From the cell containing the given text, extract its center point as (x, y) coordinate. 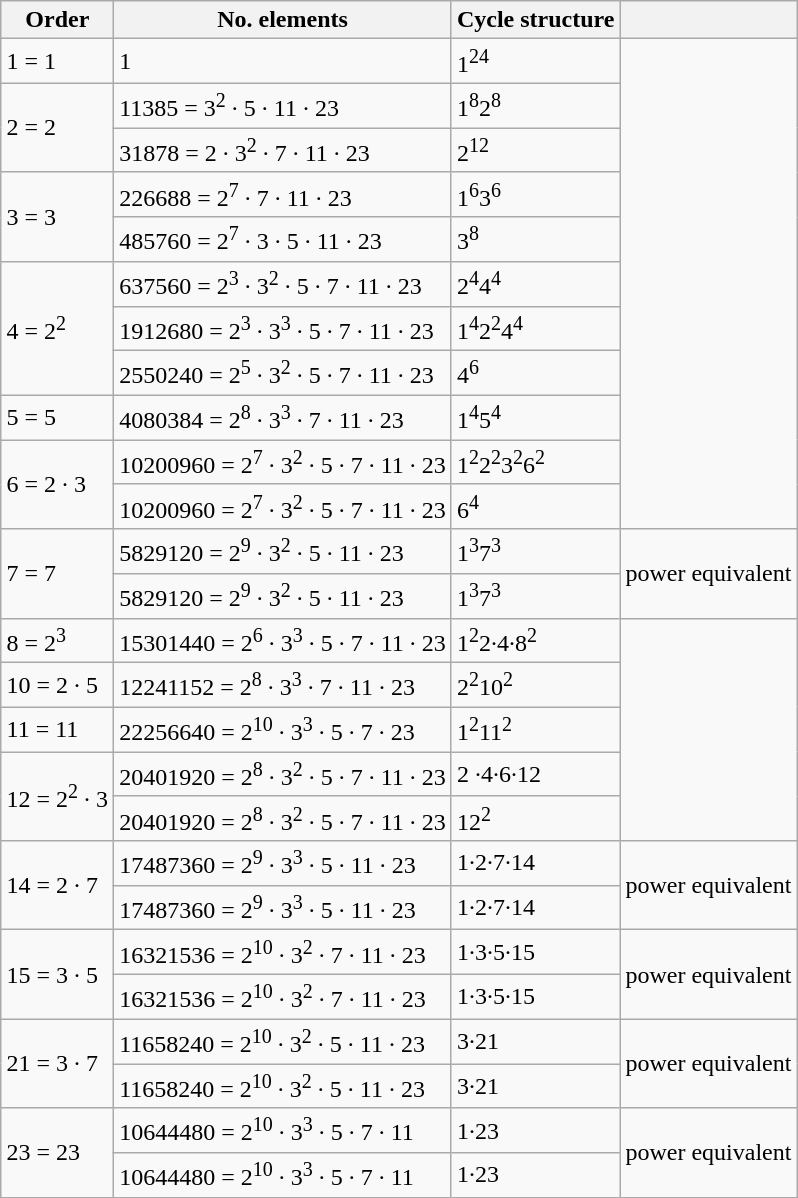
5 = 5 (58, 418)
10 = 2 · 5 (58, 686)
1 (283, 62)
11385 = 32 · 5 · 11 · 23 (283, 106)
12241152 = 28 · 33 · 7 · 11 · 23 (283, 686)
1454 (536, 418)
38 (536, 240)
2444 (536, 284)
4 = 22 (58, 329)
12223262 (536, 462)
124 (536, 62)
2 = 2 (58, 128)
12112 (536, 730)
8 = 23 (58, 640)
22256640 = 210 · 33 · 5 · 7 · 23 (283, 730)
2550240 = 25 · 32 · 5 · 7 · 11 · 23 (283, 374)
226688 = 27 · 7 · 11 · 23 (283, 194)
1912680 = 23 · 33 · 5 · 7 · 11 · 23 (283, 328)
637560 = 23 · 32 · 5 · 7 · 11 · 23 (283, 284)
4080384 = 28 · 33 · 7 · 11 · 23 (283, 418)
485760 = 27 · 3 · 5 · 11 · 23 (283, 240)
3 = 3 (58, 216)
64 (536, 506)
14 = 2 · 7 (58, 886)
1828 (536, 106)
15 = 3 · 5 (58, 974)
142244 (536, 328)
1 = 1 (58, 62)
12 = 22 · 3 (58, 796)
46 (536, 374)
2 ·4·6·12 (536, 774)
11 = 11 (58, 730)
23 = 23 (58, 1152)
No. elements (283, 20)
31878 = 2 · 32 · 7 · 11 · 23 (283, 150)
122 (536, 818)
15301440 = 26 · 33 · 5 · 7 · 11 · 23 (283, 640)
21 = 3 · 7 (58, 1064)
22102 (536, 686)
122·4·82 (536, 640)
212 (536, 150)
6 = 2 · 3 (58, 484)
Order (58, 20)
Cycle structure (536, 20)
7 = 7 (58, 574)
1636 (536, 194)
